From the cell containing the given text, extract its center point as [x, y] coordinate. 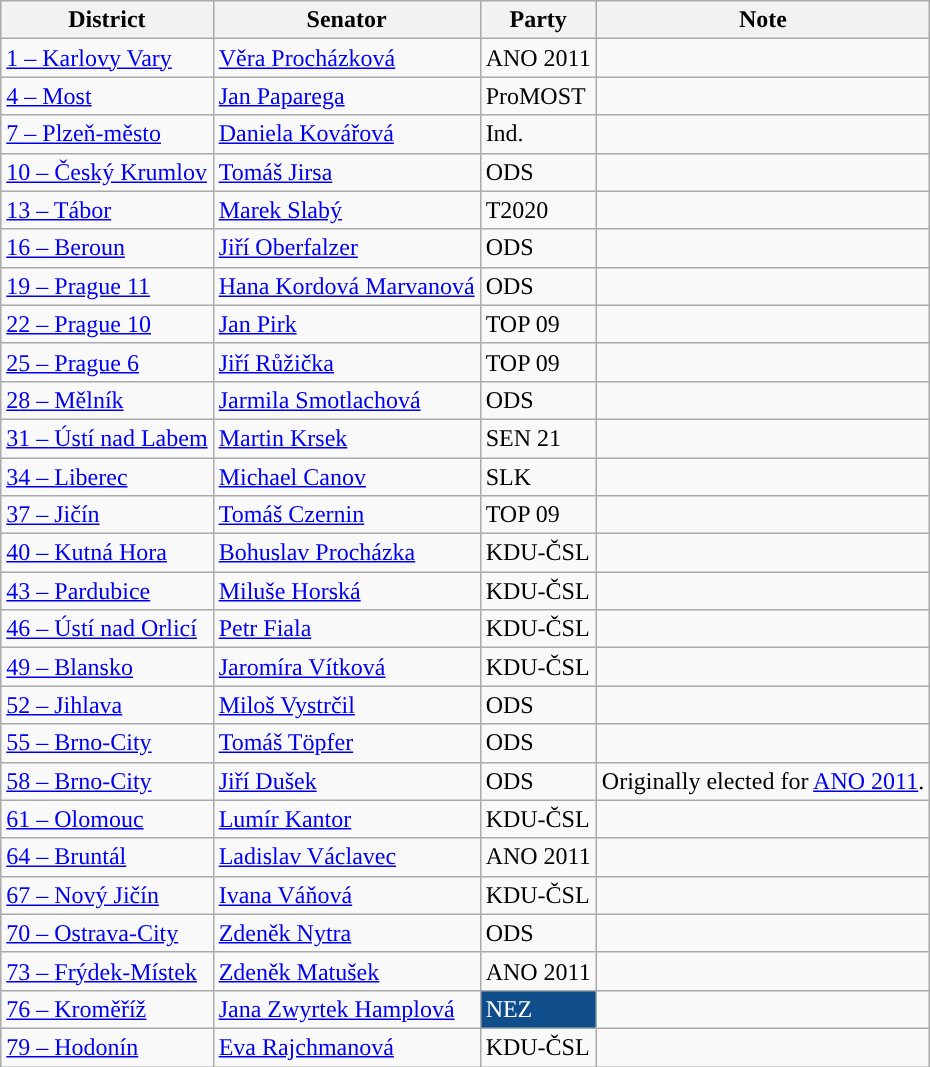
Miloš Vystrčil [346, 705]
T2020 [538, 210]
Jiří Dušek [346, 781]
Party [538, 20]
25 – Prague 6 [107, 362]
49 – Blansko [107, 667]
Miluše Horská [346, 591]
73 – Frýdek-Místek [107, 971]
SLK [538, 477]
79 – Hodonín [107, 1047]
SEN 21 [538, 438]
19 – Prague 11 [107, 286]
64 – Bruntál [107, 857]
46 – Ústí nad Orlicí [107, 629]
Ladislav Václavec [346, 857]
22 – Prague 10 [107, 324]
28 – Mělník [107, 400]
Bohuslav Procházka [346, 553]
Jan Pirk [346, 324]
Daniela Kovářová [346, 134]
Zdeněk Nytra [346, 933]
Martin Krsek [346, 438]
Petr Fiala [346, 629]
Jana Zwyrtek Hamplová [346, 1009]
Note [762, 20]
43 – Pardubice [107, 591]
7 – Plzeň-město [107, 134]
Lumír Kantor [346, 819]
Jaromíra Vítková [346, 667]
31 – Ústí nad Labem [107, 438]
70 – Ostrava-City [107, 933]
67 – Nový Jičín [107, 895]
55 – Brno-City [107, 743]
52 – Jihlava [107, 705]
4 – Most [107, 96]
Eva Rajchmanová [346, 1047]
Jiří Oberfalzer [346, 248]
Zdeněk Matušek [346, 971]
District [107, 20]
Tomáš Töpfer [346, 743]
Jan Paparega [346, 96]
Tomáš Czernin [346, 515]
37 – Jičín [107, 515]
58 – Brno-City [107, 781]
Ind. [538, 134]
Věra Procházková [346, 58]
Michael Canov [346, 477]
34 – Liberec [107, 477]
Ivana Váňová [346, 895]
40 – Kutná Hora [107, 553]
Tomáš Jirsa [346, 172]
Jarmila Smotlachová [346, 400]
13 – Tábor [107, 210]
Originally elected for ANO 2011. [762, 781]
Jiří Růžička [346, 362]
10 – Český Krumlov [107, 172]
NEZ [538, 1009]
Hana Kordová Marvanová [346, 286]
76 – Kroměříž [107, 1009]
61 – Olomouc [107, 819]
1 – Karlovy Vary [107, 58]
16 – Beroun [107, 248]
Marek Slabý [346, 210]
Senator [346, 20]
ProMOST [538, 96]
